Detect which cell encompasses the target text, then output its (x, y) center coordinate. 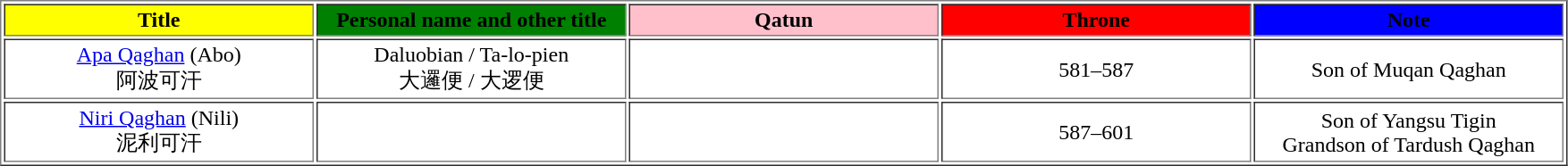
Son of Muqan Qaghan (1408, 70)
Apa Qaghan (Abo)阿波可汗 (158, 70)
Throne (1096, 20)
Son of Yangsu TiginGrandson of Tardush Qaghan (1408, 132)
Note (1408, 20)
Personal name and other title (471, 20)
Qatun (784, 20)
Niri Qaghan (Nili)泥利可汗 (158, 132)
581–587 (1096, 70)
587–601 (1096, 132)
Daluobian / Ta-lo-pien大邏便 / 大逻便 (471, 70)
Title (158, 20)
